Detect which cell encompasses the target text, then output its (x, y) center coordinate. 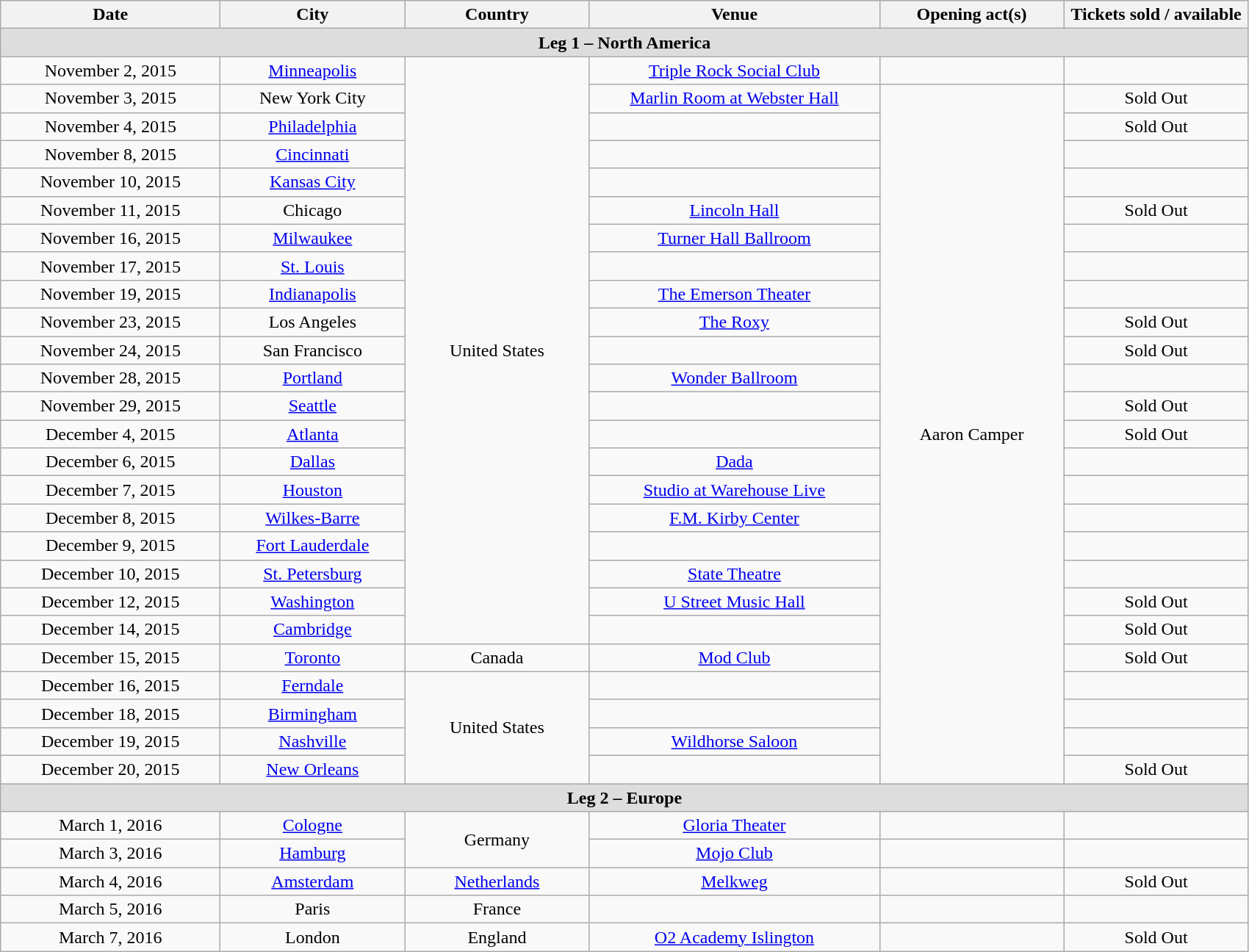
March 5, 2016 (110, 909)
December 20, 2015 (110, 769)
November 2, 2015 (110, 71)
St. Petersburg (313, 574)
Country (497, 15)
November 29, 2015 (110, 406)
Nashville (313, 741)
Dallas (313, 462)
Mod Club (735, 657)
November 8, 2015 (110, 154)
France (497, 909)
Atlanta (313, 434)
Minneapolis (313, 71)
Seattle (313, 406)
F.M. Kirby Center (735, 518)
Birmingham (313, 713)
December 12, 2015 (110, 602)
State Theatre (735, 574)
Leg 2 – Europe (624, 797)
London (313, 937)
Dada (735, 462)
Melkweg (735, 881)
March 1, 2016 (110, 826)
Ferndale (313, 685)
New Orleans (313, 769)
December 9, 2015 (110, 546)
November 17, 2015 (110, 266)
Wilkes-Barre (313, 518)
Triple Rock Social Club (735, 71)
Studio at Warehouse Live (735, 490)
U Street Music Hall (735, 602)
Netherlands (497, 881)
December 19, 2015 (110, 741)
Chicago (313, 210)
Turner Hall Ballroom (735, 238)
Mojo Club (735, 854)
Toronto (313, 657)
Kansas City (313, 182)
November 16, 2015 (110, 238)
Milwaukee (313, 238)
Washington (313, 602)
Wonder Ballroom (735, 378)
San Francisco (313, 350)
Date (110, 15)
Leg 1 – North America (624, 43)
March 3, 2016 (110, 854)
December 8, 2015 (110, 518)
Paris (313, 909)
Portland (313, 378)
Opening act(s) (971, 15)
December 16, 2015 (110, 685)
December 6, 2015 (110, 462)
Houston (313, 490)
Indianapolis (313, 294)
The Emerson Theater (735, 294)
England (497, 937)
Philadelphia (313, 126)
Wildhorse Saloon (735, 741)
November 4, 2015 (110, 126)
Hamburg (313, 854)
March 7, 2016 (110, 937)
Marlin Room at Webster Hall (735, 98)
Fort Lauderdale (313, 546)
Germany (497, 840)
March 4, 2016 (110, 881)
December 4, 2015 (110, 434)
The Roxy (735, 322)
November 10, 2015 (110, 182)
Gloria Theater (735, 826)
City (313, 15)
Aaron Camper (971, 434)
November 19, 2015 (110, 294)
Cincinnati (313, 154)
December 14, 2015 (110, 630)
Tickets sold / available (1156, 15)
O2 Academy Islington (735, 937)
November 23, 2015 (110, 322)
December 18, 2015 (110, 713)
November 28, 2015 (110, 378)
December 10, 2015 (110, 574)
November 24, 2015 (110, 350)
December 7, 2015 (110, 490)
Los Angeles (313, 322)
December 15, 2015 (110, 657)
November 3, 2015 (110, 98)
Cologne (313, 826)
Amsterdam (313, 881)
Lincoln Hall (735, 210)
St. Louis (313, 266)
Cambridge (313, 630)
New York City (313, 98)
November 11, 2015 (110, 210)
Canada (497, 657)
Venue (735, 15)
